Find where the given text appears and provide that cell's center as (X, Y) coordinate. 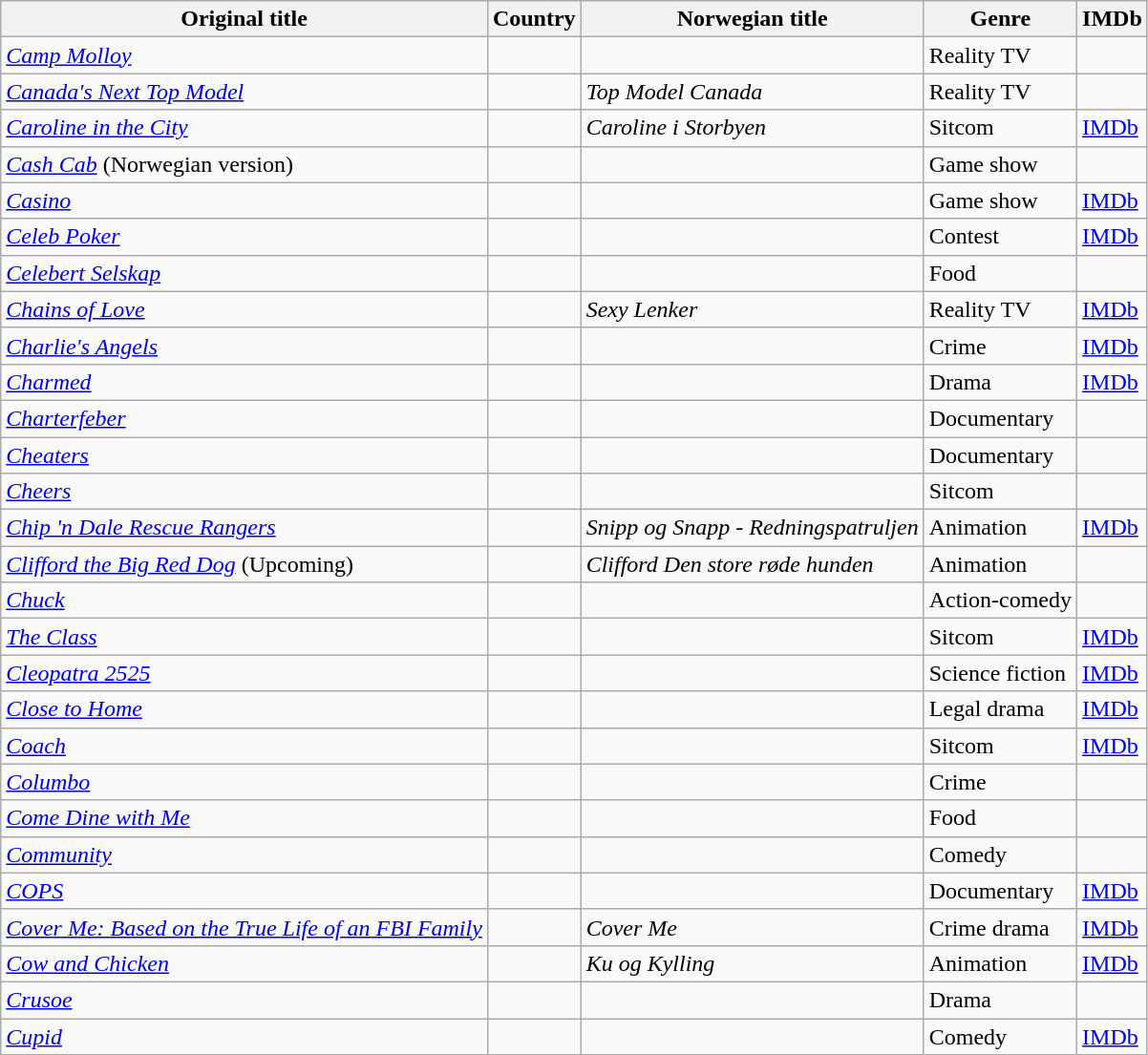
Cover Me (753, 927)
Cover Me: Based on the True Life of an FBI Family (244, 927)
Celeb Poker (244, 237)
Clifford Den store røde hunden (753, 564)
Crusoe (244, 1000)
Contest (1000, 237)
Cheaters (244, 455)
Camp Molloy (244, 55)
Caroline in the City (244, 128)
Community (244, 855)
Charlie's Angels (244, 346)
Crime drama (1000, 927)
Ku og Kylling (753, 963)
Sexy Lenker (753, 309)
Cow and Chicken (244, 963)
Come Dine with Me (244, 818)
Genre (1000, 19)
Casino (244, 200)
The Class (244, 637)
COPS (244, 891)
Original title (244, 19)
Chains of Love (244, 309)
Close to Home (244, 709)
Columbo (244, 782)
Coach (244, 746)
Celebert Selskap (244, 273)
Chuck (244, 601)
Cleopatra 2525 (244, 673)
Norwegian title (753, 19)
Cash Cab (Norwegian version) (244, 164)
Cupid (244, 1036)
Canada's Next Top Model (244, 92)
Snipp og Snapp - Redningspatruljen (753, 528)
Clifford the Big Red Dog (Upcoming) (244, 564)
Chip 'n Dale Rescue Rangers (244, 528)
Action-comedy (1000, 601)
Caroline i Storbyen (753, 128)
Charterfeber (244, 418)
Top Model Canada (753, 92)
Science fiction (1000, 673)
Country (534, 19)
Cheers (244, 492)
Charmed (244, 382)
Legal drama (1000, 709)
